Pinpoint the cell where the given text exists, returning its [X, Y] midpoint coordinate. 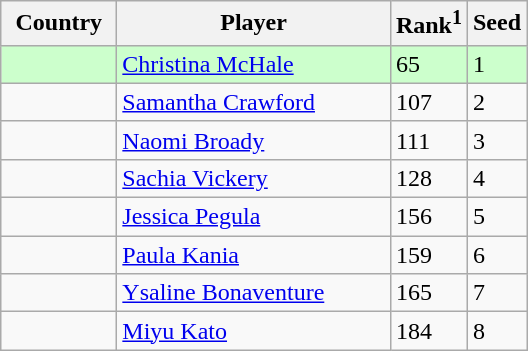
Rank1 [428, 24]
184 [428, 331]
Player [254, 24]
6 [496, 255]
Paula Kania [254, 255]
3 [496, 140]
4 [496, 178]
Country [59, 24]
159 [428, 255]
Ysaline Bonaventure [254, 293]
8 [496, 331]
2 [496, 102]
Christina McHale [254, 64]
Seed [496, 24]
Samantha Crawford [254, 102]
165 [428, 293]
Miyu Kato [254, 331]
Jessica Pegula [254, 217]
5 [496, 217]
Naomi Broady [254, 140]
7 [496, 293]
156 [428, 217]
111 [428, 140]
65 [428, 64]
1 [496, 64]
107 [428, 102]
Sachia Vickery [254, 178]
128 [428, 178]
